Return [X, Y] of the center of cell containing provided text 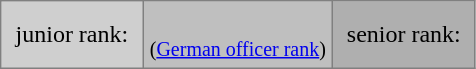
senior rank: [404, 35]
junior rank: [72, 35]
(German officer rank) [238, 35]
